Pinpoint the cell where the given text exists, returning its [x, y] midpoint coordinate. 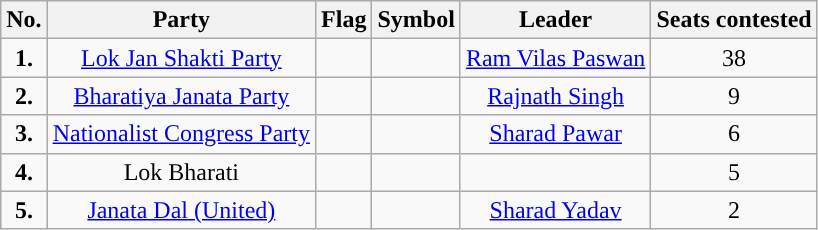
5. [24, 210]
Lok Jan Shakti Party [181, 58]
2. [24, 96]
Ram Vilas Paswan [555, 58]
Sharad Pawar [555, 134]
Lok Bharati [181, 172]
Sharad Yadav [555, 210]
Janata Dal (United) [181, 210]
2 [734, 210]
Bharatiya Janata Party [181, 96]
No. [24, 20]
38 [734, 58]
Rajnath Singh [555, 96]
Nationalist Congress Party [181, 134]
1. [24, 58]
Seats contested [734, 20]
Leader [555, 20]
Flag [344, 20]
Symbol [416, 20]
6 [734, 134]
5 [734, 172]
Party [181, 20]
9 [734, 96]
4. [24, 172]
3. [24, 134]
